Return (X, Y) of the center of cell containing provided text 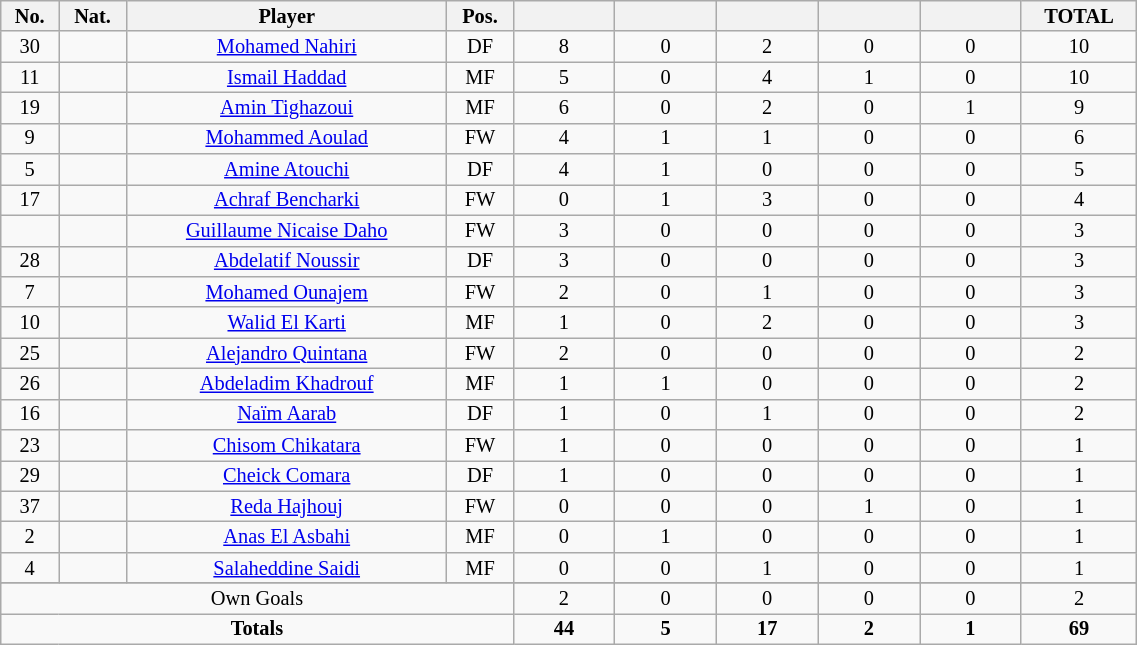
Mohammed Aoulad (286, 138)
Player (286, 16)
26 (30, 384)
Achraf Bencharki (286, 200)
Guillaume Nicaise Daho (286, 230)
28 (30, 262)
37 (30, 506)
29 (30, 476)
19 (30, 108)
Anas El Asbahi (286, 538)
44 (564, 628)
11 (30, 78)
No. (30, 16)
23 (30, 446)
Abdeladim Khadrouf (286, 384)
Amine Atouchi (286, 170)
Abdelatif Noussir (286, 262)
Amin Tighazoui (286, 108)
TOTAL (1079, 16)
30 (30, 46)
Chisom Chikatara (286, 446)
Salaheddine Saidi (286, 568)
Cheick Comara (286, 476)
Mohamed Nahiri (286, 46)
25 (30, 354)
7 (30, 292)
Mohamed Ounajem (286, 292)
Totals (257, 628)
16 (30, 414)
Walid El Karti (286, 322)
8 (564, 46)
69 (1079, 628)
Alejandro Quintana (286, 354)
Own Goals (257, 598)
Ismail Haddad (286, 78)
Reda Hajhouj (286, 506)
Naïm Aarab (286, 414)
Nat. (93, 16)
Pos. (480, 16)
